Detect which cell encompasses the target text, then output its (X, Y) center coordinate. 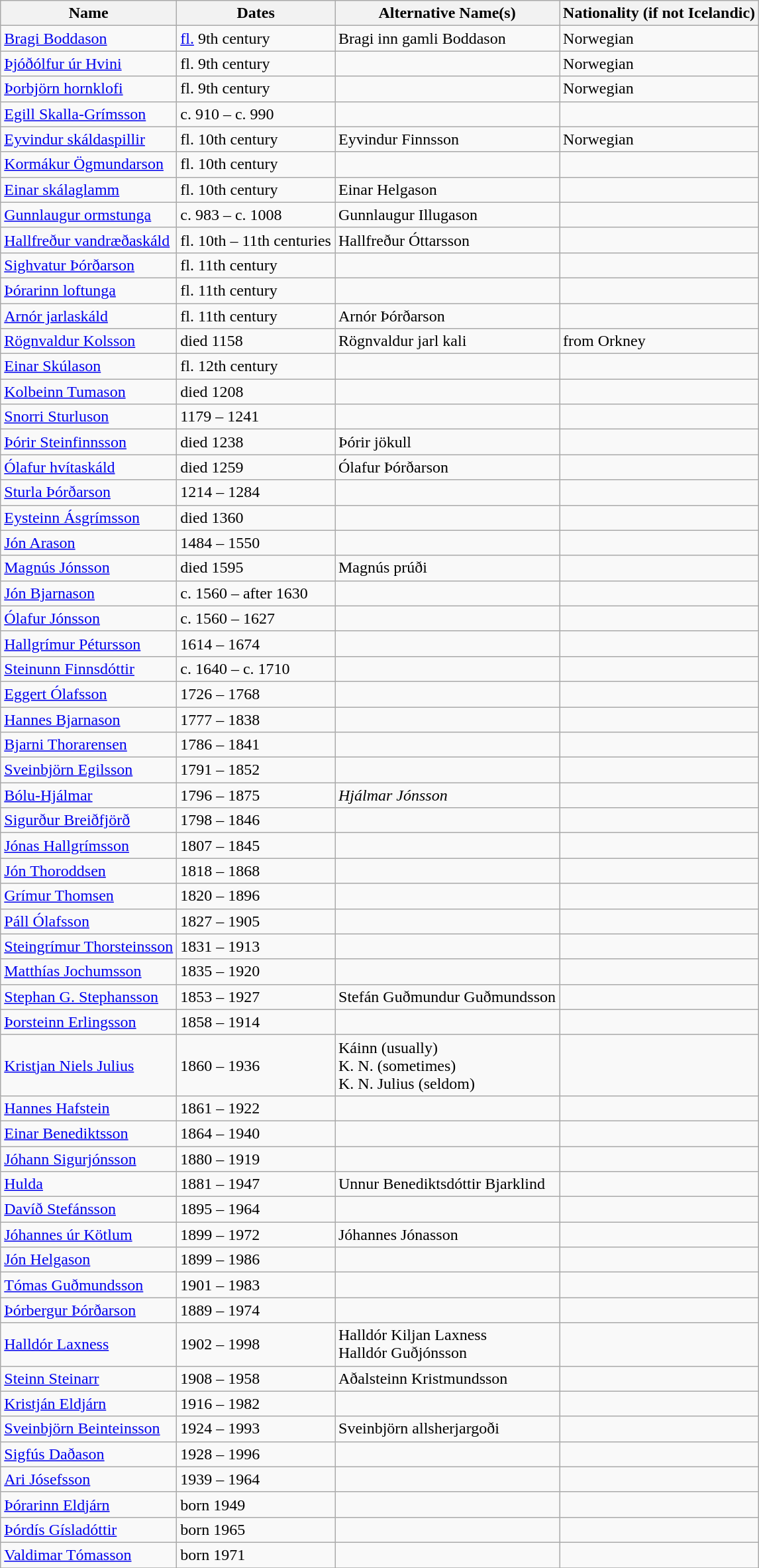
from Orkney (660, 341)
Þórdís Gísladóttir (89, 1530)
c. 983 – c. 1008 (256, 215)
Arnór Þórðarson (448, 316)
1818 – 1868 (256, 871)
1860 – 1936 (256, 1065)
1908 – 1958 (256, 1378)
Sturla Þórðarson (89, 492)
Valdimar Tómasson (89, 1555)
c. 1640 – c. 1710 (256, 669)
Stephan G. Stephansson (89, 997)
died 1360 (256, 518)
Sveinbjörn Egilsson (89, 770)
1895 – 1964 (256, 1209)
Nationality (if not Icelandic) (660, 13)
c. 1560 – after 1630 (256, 593)
Bragi inn gamli Boddason (448, 38)
1214 – 1284 (256, 492)
Arnór jarlaskáld (89, 316)
1861 – 1922 (256, 1108)
Steinunn Finnsdóttir (89, 669)
Unnur Benediktsdóttir Bjarklind (448, 1184)
Gunnlaugur Illugason (448, 215)
fl. 10th – 11th centuries (256, 240)
Snorri Sturluson (89, 417)
Steingrímur Thorsteinsson (89, 946)
1831 – 1913 (256, 946)
1798 – 1846 (256, 820)
Jón Arason (89, 543)
Kolbeinn Tumason (89, 392)
Gunnlaugur ormstunga (89, 215)
Halldór Kiljan LaxnessHalldór Guðjónsson (448, 1344)
1858 – 1914 (256, 1022)
Hallfreður Óttarsson (448, 240)
Einar Skúlason (89, 366)
Þórarinn loftunga (89, 290)
Alternative Name(s) (448, 13)
1928 – 1996 (256, 1454)
Þórir Steinfinnsson (89, 442)
1786 – 1841 (256, 745)
Þorsteinn Erlingsson (89, 1022)
Páll Ólafsson (89, 921)
Matthías Jochumsson (89, 972)
died 1158 (256, 341)
1939 – 1964 (256, 1479)
Hulda (89, 1184)
Egill Skalla-Grímsson (89, 114)
Bragi Boddason (89, 38)
1853 – 1927 (256, 997)
Rögnvaldur jarl kali (448, 341)
1835 – 1920 (256, 972)
1726 – 1768 (256, 694)
Bólu-Hjálmar (89, 795)
Þjóðólfur úr Hvini (89, 64)
Eyvindur skáldaspillir (89, 139)
Káinn (usually)K. N. (sometimes)K. N. Julius (seldom) (448, 1065)
Bjarni Thorarensen (89, 745)
1777 – 1838 (256, 719)
born 1949 (256, 1504)
1864 – 1940 (256, 1133)
Jóhann Sigurjónsson (89, 1159)
Eggert Ólafsson (89, 694)
Jónas Hallgrímsson (89, 846)
Grímur Thomsen (89, 896)
1901 – 1983 (256, 1285)
Hannes Bjarnason (89, 719)
died 1208 (256, 392)
Sveinbjörn Beinteinsson (89, 1429)
1614 – 1674 (256, 644)
Sveinbjörn allsherjargoði (448, 1429)
1924 – 1993 (256, 1429)
Hallgrímur Pétursson (89, 644)
Einar Benediktsson (89, 1133)
1916 – 1982 (256, 1404)
died 1595 (256, 568)
Einar skálaglamm (89, 190)
Kristjan Niels Julius (89, 1065)
1899 – 1972 (256, 1235)
Magnús Jónsson (89, 568)
died 1238 (256, 442)
Þórir jökull (448, 442)
c. 910 – c. 990 (256, 114)
Halldór Laxness (89, 1344)
Jón Thoroddsen (89, 871)
Kristján Eldjárn (89, 1404)
Sigurður Breiðfjörð (89, 820)
1899 – 1986 (256, 1260)
Magnús prúði (448, 568)
Rögnvaldur Kolsson (89, 341)
1889 – 1974 (256, 1310)
Jón Helgason (89, 1260)
Jóhannes úr Kötlum (89, 1235)
Einar Helgason (448, 190)
Aðalsteinn Kristmundsson (448, 1378)
Þórbergur Þórðarson (89, 1310)
Ólafur Þórðarson (448, 467)
Eyvindur Finnsson (448, 139)
Ólafur Jónsson (89, 618)
Dates (256, 13)
fl. 12th century (256, 366)
1880 – 1919 (256, 1159)
Hjálmar Jónsson (448, 795)
died 1259 (256, 467)
1827 – 1905 (256, 921)
Eysteinn Ásgrímsson (89, 518)
Þórarinn Eldjárn (89, 1504)
born 1965 (256, 1530)
born 1971 (256, 1555)
Hallfreður vandræðaskáld (89, 240)
c. 1560 – 1627 (256, 618)
Stefán Guðmundur Guðmundsson (448, 997)
1807 – 1845 (256, 846)
Jón Bjarnason (89, 593)
1820 – 1896 (256, 896)
Sigfús Daðason (89, 1454)
Hannes Hafstein (89, 1108)
1484 – 1550 (256, 543)
1902 – 1998 (256, 1344)
Ari Jósefsson (89, 1479)
Sighvatur Þórðarson (89, 265)
Þorbjörn hornklofi (89, 89)
Ólafur hvítaskáld (89, 467)
1179 – 1241 (256, 417)
Steinn Steinarr (89, 1378)
Name (89, 13)
1791 – 1852 (256, 770)
Tómas Guðmundsson (89, 1285)
1796 – 1875 (256, 795)
Jóhannes Jónasson (448, 1235)
1881 – 1947 (256, 1184)
Kormákur Ögmundarson (89, 164)
Davíð Stefánsson (89, 1209)
